From the cell containing the given text, extract its center point as (x, y) coordinate. 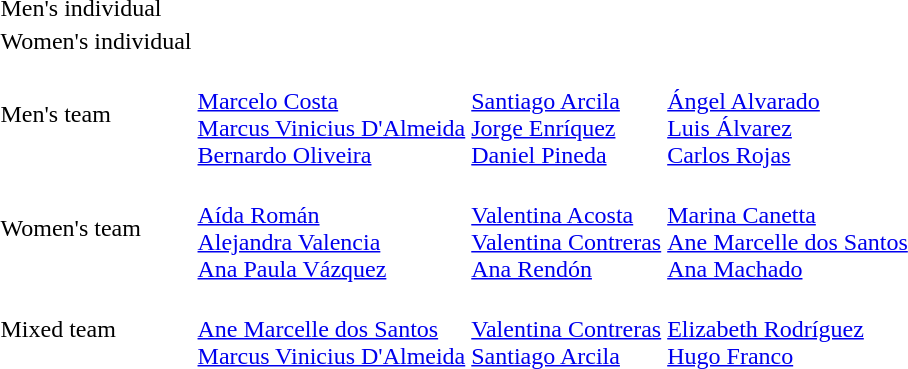
Marcelo CostaMarcus Vinicius D'AlmeidaBernardo Oliveira (332, 114)
Santiago ArcilaJorge EnríquezDaniel Pineda (566, 114)
Aída RománAlejandra ValenciaAna Paula Vázquez (332, 228)
Valentina AcostaValentina ContrerasAna Rendón (566, 228)
